Return (x, y) of the center of cell containing provided text 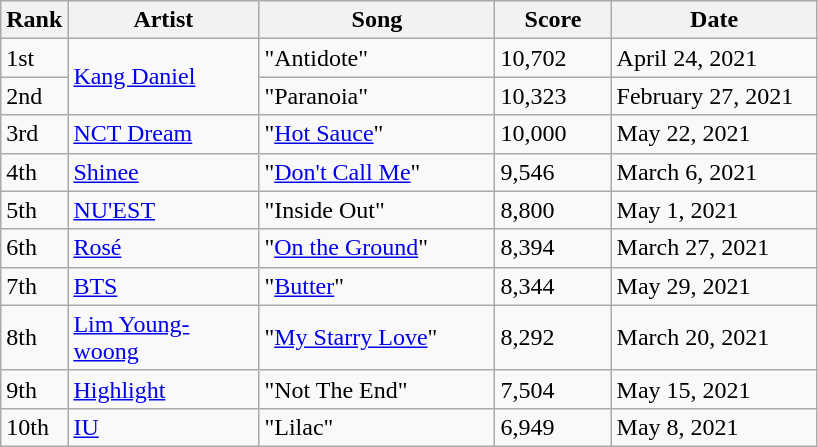
Score (553, 20)
1st (34, 58)
8,344 (553, 286)
May 1, 2021 (714, 210)
8th (34, 338)
Kang Daniel (164, 77)
March 27, 2021 (714, 248)
April 24, 2021 (714, 58)
Shinee (164, 172)
Song (377, 20)
"On the Ground" (377, 248)
7th (34, 286)
10,702 (553, 58)
Rank (34, 20)
"Don't Call Me" (377, 172)
Artist (164, 20)
8,292 (553, 338)
3rd (34, 134)
9th (34, 389)
2nd (34, 96)
4th (34, 172)
"Not The End" (377, 389)
6,949 (553, 427)
"My Starry Love" (377, 338)
"Antidote" (377, 58)
Highlight (164, 389)
5th (34, 210)
"Lilac" (377, 427)
8,800 (553, 210)
IU (164, 427)
March 6, 2021 (714, 172)
9,546 (553, 172)
8,394 (553, 248)
7,504 (553, 389)
Date (714, 20)
NU'EST (164, 210)
May 8, 2021 (714, 427)
10,323 (553, 96)
BTS (164, 286)
"Butter" (377, 286)
"Hot Sauce" (377, 134)
10,000 (553, 134)
May 15, 2021 (714, 389)
May 29, 2021 (714, 286)
Rosé (164, 248)
May 22, 2021 (714, 134)
6th (34, 248)
"Inside Out" (377, 210)
Lim Young-woong (164, 338)
NCT Dream (164, 134)
"Paranoia" (377, 96)
March 20, 2021 (714, 338)
February 27, 2021 (714, 96)
10th (34, 427)
